Identify which cell holds the provided text, then report its (X, Y) central coordinate. 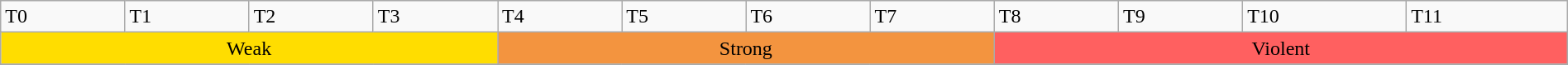
T0 (63, 17)
T7 (932, 17)
Violent (1280, 48)
T6 (808, 17)
T2 (311, 17)
T11 (1487, 17)
Weak (250, 48)
T3 (435, 17)
T5 (684, 17)
T1 (187, 17)
T8 (1056, 17)
T9 (1180, 17)
T10 (1325, 17)
T4 (560, 17)
Strong (746, 48)
